Find where the given text appears and provide that cell's center as (x, y) coordinate. 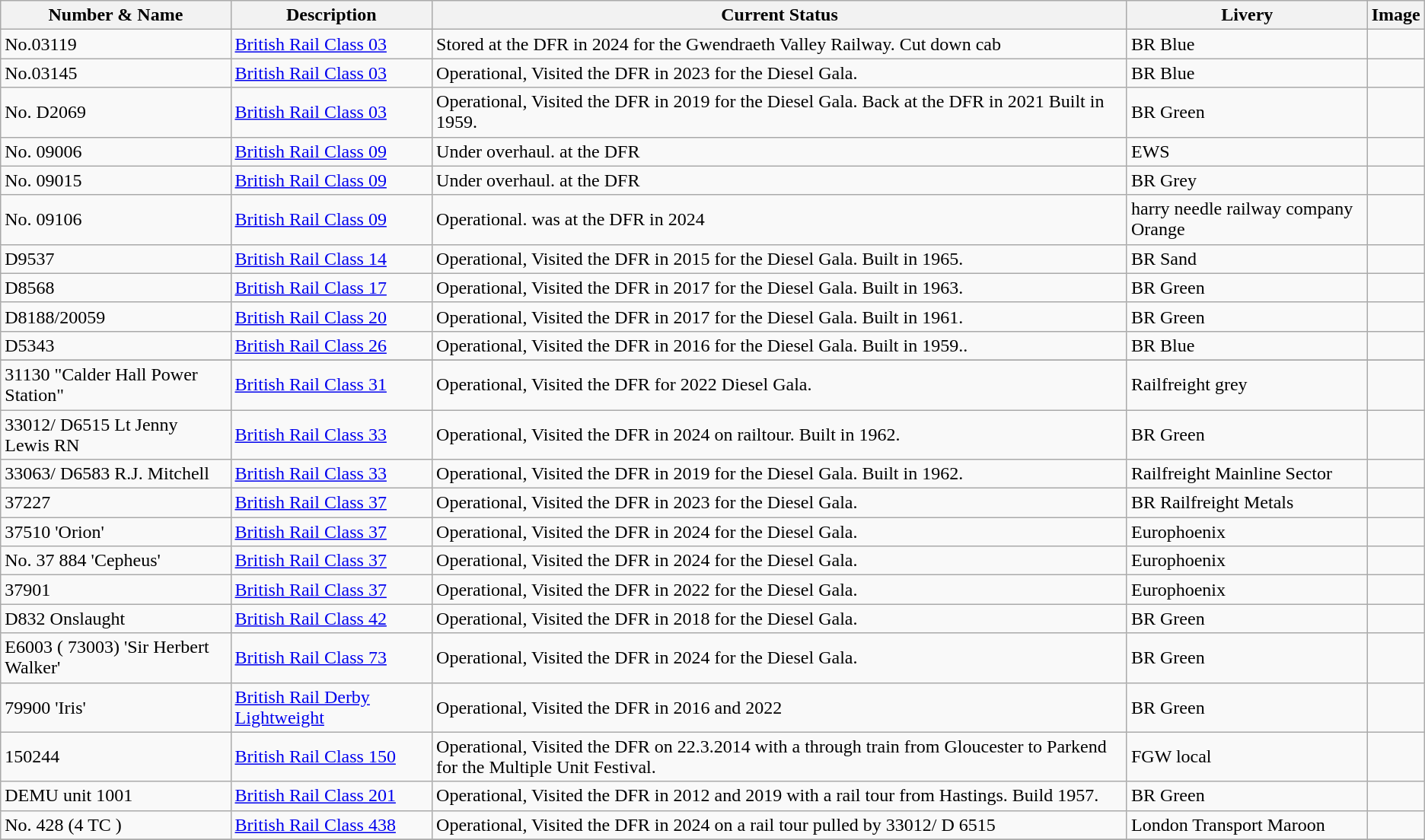
Operational, Visited the DFR in 2019 for the Diesel Gala. Back at the DFR in 2021 Built in 1959. (779, 113)
79900 'Iris' (116, 708)
No. 37 884 'Cepheus' (116, 561)
British Rail Class 17 (332, 288)
Stored at the DFR in 2024 for the Gwendraeth Valley Railway. Cut down cab (779, 44)
Operational, Visited the DFR in 2022 for the Diesel Gala. (779, 590)
Operational, Visited the DFR in 2016 for the Diesel Gala. Built in 1959.. (779, 345)
British Rail Class 31 (332, 385)
No. 09106 (116, 219)
D5343 (116, 345)
London Transport Maroon (1247, 825)
Operational, Visited the DFR in 2024 on a rail tour pulled by 33012/ D 6515 (779, 825)
D8568 (116, 288)
150244 (116, 756)
Operational, Visited the DFR in 2016 and 2022 (779, 708)
Railfreight grey (1247, 385)
Operational, Visited the DFR in 2017 for the Diesel Gala. Built in 1963. (779, 288)
37227 (116, 503)
Operational, Visited the DFR for 2022 Diesel Gala. (779, 385)
Operational, Visited the DFR in 2019 for the Diesel Gala. Built in 1962. (779, 474)
BR Railfreight Metals (1247, 503)
DEMU unit 1001 (116, 796)
No. 09006 (116, 151)
No. 428 (4 TC ) (116, 825)
Number & Name (116, 15)
No. D2069 (116, 113)
Railfreight Mainline Sector (1247, 474)
BR Grey (1247, 180)
harry needle railway company Orange (1247, 219)
37901 (116, 590)
33063/ D6583 R.J. Mitchell (116, 474)
No.03119 (116, 44)
D832 Onslaught (116, 619)
31130 "Calder Hall Power Station" (116, 385)
Operational, Visited the DFR in 2012 and 2019 with a rail tour from Hastings. Build 1957. (779, 796)
Operational, Visited the DFR on 22.3.2014 with a through train from Gloucester to Parkend for the Multiple Unit Festival. (779, 756)
British Rail Class 20 (332, 317)
Operational. was at the DFR in 2024 (779, 219)
Image (1396, 15)
British Rail Class 73 (332, 657)
Operational, Visited the DFR in 2015 for the Diesel Gala. Built in 1965. (779, 259)
British Rail Class 26 (332, 345)
D8188/20059 (116, 317)
Description (332, 15)
British Rail Class 42 (332, 619)
Operational, Visited the DFR in 2017 for the Diesel Gala. Built in 1961. (779, 317)
British Rail Class 150 (332, 756)
No.03145 (116, 73)
EWS (1247, 151)
37510 'Orion' (116, 532)
British Rail Class 14 (332, 259)
D9537 (116, 259)
E6003 ( 73003) 'Sir Herbert Walker' (116, 657)
British Rail Derby Lightweight (332, 708)
33012/ D6515 Lt Jenny Lewis RN (116, 434)
Current Status (779, 15)
BR Sand (1247, 259)
No. 09015 (116, 180)
British Rail Class 201 (332, 796)
FGW local (1247, 756)
Operational, Visited the DFR in 2024 on railtour. Built in 1962. (779, 434)
British Rail Class 438 (332, 825)
Livery (1247, 15)
Operational, Visited the DFR in 2018 for the Diesel Gala. (779, 619)
